Find where the given text appears and provide that cell's center as [X, Y] coordinate. 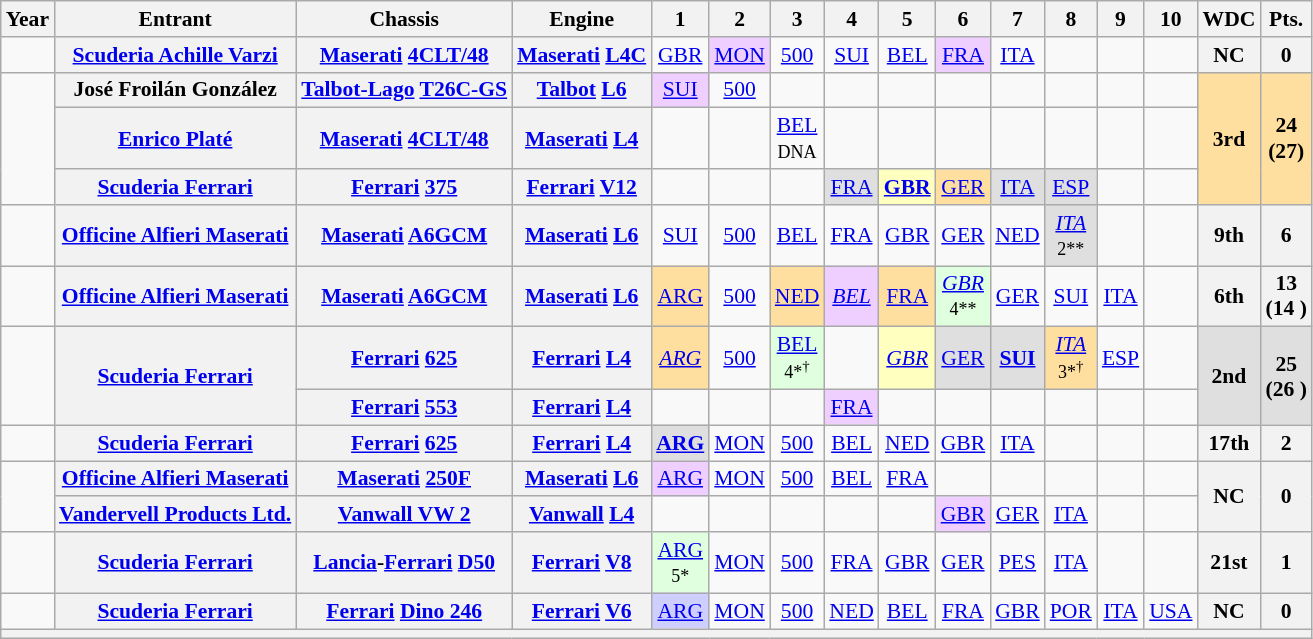
PES [1018, 562]
Talbot-Lago T26C-GS [404, 90]
Vanwall L4 [582, 515]
Ferrari 553 [404, 408]
ITA3*† [1071, 358]
Year [28, 19]
Vanwall VW 2 [404, 515]
José Froilán González [175, 90]
9th [1230, 236]
2nd [1230, 376]
9 [1120, 19]
Ferrari V8 [582, 562]
Ferrari Dino 246 [404, 611]
Lancia-Ferrari D50 [404, 562]
Vandervell Products Ltd. [175, 515]
21st [1230, 562]
Entrant [175, 19]
5 [908, 19]
13 (14 ) [1286, 296]
3rd [1230, 138]
ITA2** [1071, 236]
WDC [1230, 19]
Pts. [1286, 19]
Ferrari 375 [404, 187]
POR [1071, 611]
10 [1170, 19]
24(27) [1286, 138]
Scuderia Achille Varzi [175, 55]
Chassis [404, 19]
6th [1230, 296]
BEL4*† [797, 358]
3 [797, 19]
GBR4** [964, 296]
8 [1071, 19]
Enrico Platé [175, 138]
Talbot L6 [582, 90]
Ferrari V6 [582, 611]
25 (26 ) [1286, 376]
Maserati L4 [582, 138]
Ferrari V12 [582, 187]
Maserati 250F [404, 479]
ARG5* [680, 562]
BELDNA [797, 138]
Maserati L4C [582, 55]
Engine [582, 19]
17th [1230, 443]
USA [1170, 611]
7 [1018, 19]
4 [851, 19]
